Return [x, y] of the center of cell containing provided text 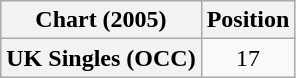
UK Singles (OCC) [101, 58]
17 [248, 58]
Position [248, 20]
Chart (2005) [101, 20]
